Output the (x, y) coordinate of the center of the cell containing the given text.  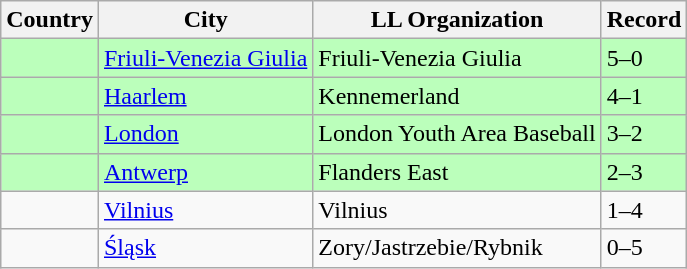
4–1 (644, 96)
Antwerp (205, 172)
Zory/Jastrzebie/Rybnik (457, 248)
Flanders East (457, 172)
1–4 (644, 210)
2–3 (644, 172)
Haarlem (205, 96)
Country (50, 20)
City (205, 20)
5–0 (644, 58)
Kennemerland (457, 96)
0–5 (644, 248)
London Youth Area Baseball (457, 134)
London (205, 134)
Śląsk (205, 248)
LL Organization (457, 20)
Record (644, 20)
3–2 (644, 134)
